Output the (X, Y) coordinate of the center of the cell containing the given text.  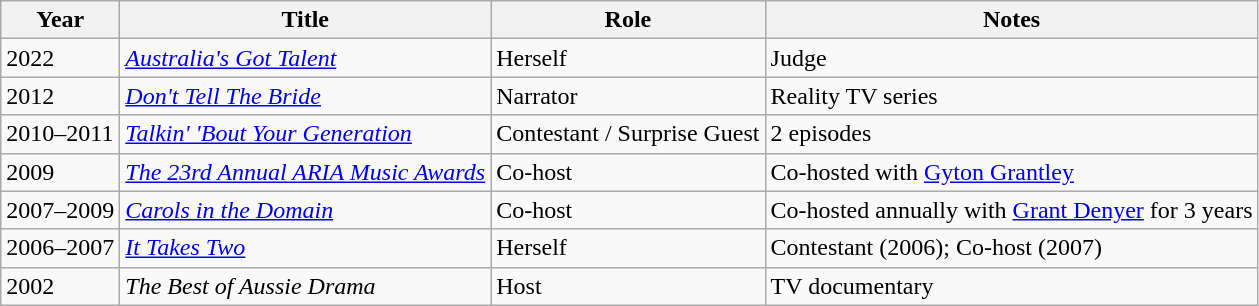
2009 (60, 172)
2007–2009 (60, 210)
Narrator (628, 96)
Australia's Got Talent (306, 58)
2 episodes (1012, 134)
2010–2011 (60, 134)
Reality TV series (1012, 96)
Co-hosted annually with Grant Denyer for 3 years (1012, 210)
Contestant (2006); Co-host (2007) (1012, 248)
2012 (60, 96)
Host (628, 286)
2002 (60, 286)
Carols in the Domain (306, 210)
Contestant / Surprise Guest (628, 134)
Co-hosted with Gyton Grantley (1012, 172)
It Takes Two (306, 248)
Judge (1012, 58)
The 23rd Annual ARIA Music Awards (306, 172)
The Best of Aussie Drama (306, 286)
Talkin' 'Bout Your Generation (306, 134)
Role (628, 20)
Don't Tell The Bride (306, 96)
TV documentary (1012, 286)
Year (60, 20)
Title (306, 20)
2006–2007 (60, 248)
2022 (60, 58)
Notes (1012, 20)
